Detect which cell encompasses the target text, then output its (x, y) center coordinate. 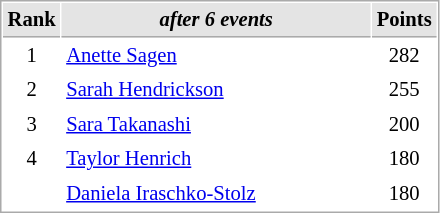
200 (404, 124)
Anette Sagen (216, 56)
Daniela Iraschko-Stolz (216, 194)
Points (404, 20)
282 (404, 56)
4 (32, 158)
2 (32, 90)
Sarah Hendrickson (216, 90)
Sara Takanashi (216, 124)
Rank (32, 20)
Taylor Henrich (216, 158)
1 (32, 56)
after 6 events (216, 20)
3 (32, 124)
255 (404, 90)
